Capture the cell that displays the provided text and extract its (x, y) central coordinate. 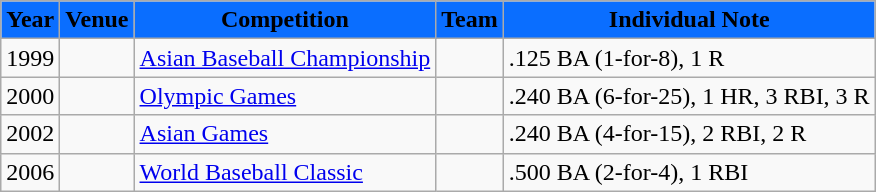
.240 BA (4-for-15), 2 RBI, 2 R (689, 134)
Asian Games (285, 134)
Team (470, 20)
1999 (30, 58)
Asian Baseball Championship (285, 58)
Year (30, 20)
World Baseball Classic (285, 172)
2006 (30, 172)
2000 (30, 96)
Individual Note (689, 20)
Competition (285, 20)
2002 (30, 134)
Venue (97, 20)
.500 BA (2-for-4), 1 RBI (689, 172)
.125 BA (1-for-8), 1 R (689, 58)
Olympic Games (285, 96)
.240 BA (6-for-25), 1 HR, 3 RBI, 3 R (689, 96)
